From the cell containing the given text, extract its center point as [x, y] coordinate. 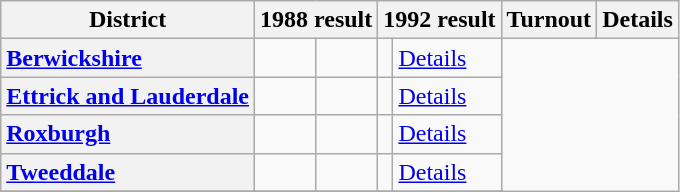
Roxburgh [128, 134]
1992 result [440, 20]
Tweeddale [128, 172]
Berwickshire [128, 58]
District [128, 20]
Ettrick and Lauderdale [128, 96]
Turnout [549, 20]
1988 result [316, 20]
